Determine the [x, y] coordinate at the center of the cell enclosing the given text.  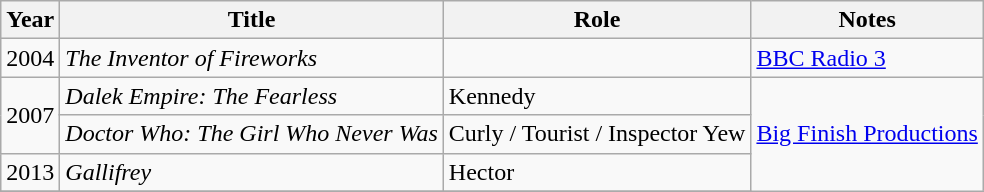
Notes [867, 20]
The Inventor of Fireworks [252, 58]
Title [252, 20]
2007 [30, 115]
Hector [597, 172]
Curly / Tourist / Inspector Yew [597, 134]
Kennedy [597, 96]
Big Finish Productions [867, 134]
Doctor Who: The Girl Who Never Was [252, 134]
Gallifrey [252, 172]
Year [30, 20]
2004 [30, 58]
Role [597, 20]
2013 [30, 172]
Dalek Empire: The Fearless [252, 96]
BBC Radio 3 [867, 58]
